Return the [X, Y] coordinate for the center point of the cell that contains the specified text.  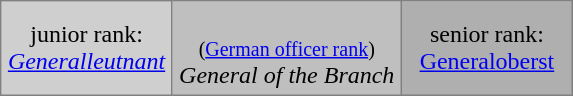
junior rank:Generalleutnant [87, 48]
(German officer rank)General of the Branch [286, 48]
senior rank:Generaloberst [487, 48]
